Pinpoint the cell where the given text exists, returning its (x, y) midpoint coordinate. 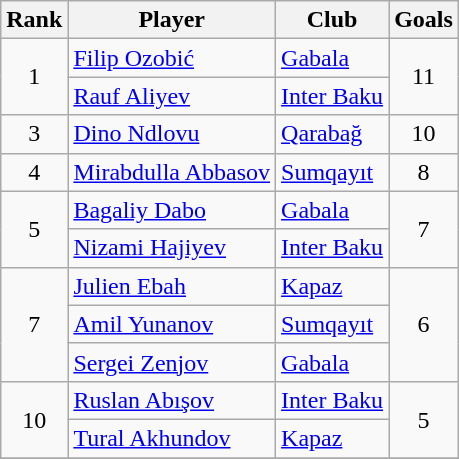
Amil Yunanov (172, 324)
Goals (424, 20)
Dino Ndlovu (172, 134)
6 (424, 324)
Tural Akhundov (172, 438)
Ruslan Abışov (172, 400)
Rank (34, 20)
Sergei Zenjov (172, 362)
Filip Ozobić (172, 58)
Bagaliy Dabo (172, 210)
Julien Ebah (172, 286)
Qarabağ (332, 134)
Mirabdulla Abbasov (172, 172)
Player (172, 20)
1 (34, 77)
Club (332, 20)
8 (424, 172)
Nizami Hajiyev (172, 248)
11 (424, 77)
4 (34, 172)
Rauf Aliyev (172, 96)
3 (34, 134)
